Search for the cell housing the specified text and yield its (X, Y) center coordinate. 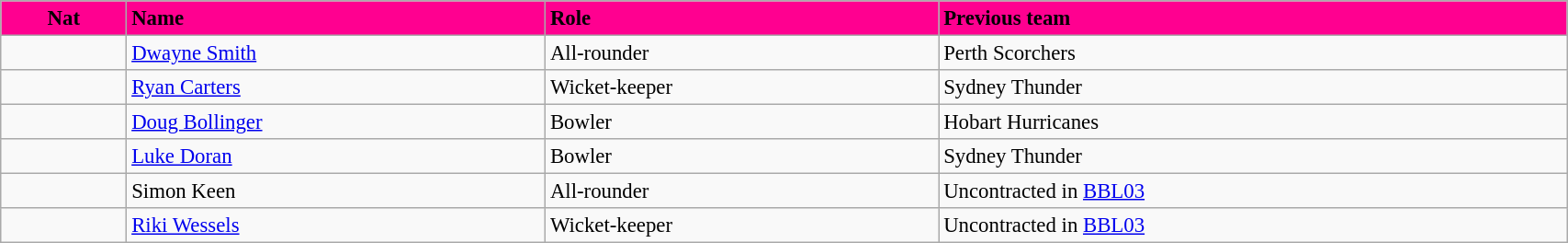
Doug Bollinger (336, 122)
Ryan Carters (336, 87)
Simon Keen (336, 191)
Nat (64, 18)
Riki Wessels (336, 226)
Name (336, 18)
Role (742, 18)
Luke Doran (336, 156)
Previous team (1253, 18)
Hobart Hurricanes (1253, 122)
Dwayne Smith (336, 53)
Perth Scorchers (1253, 53)
